For the text-containing cell, return its midpoint in [x, y] coordinate format. 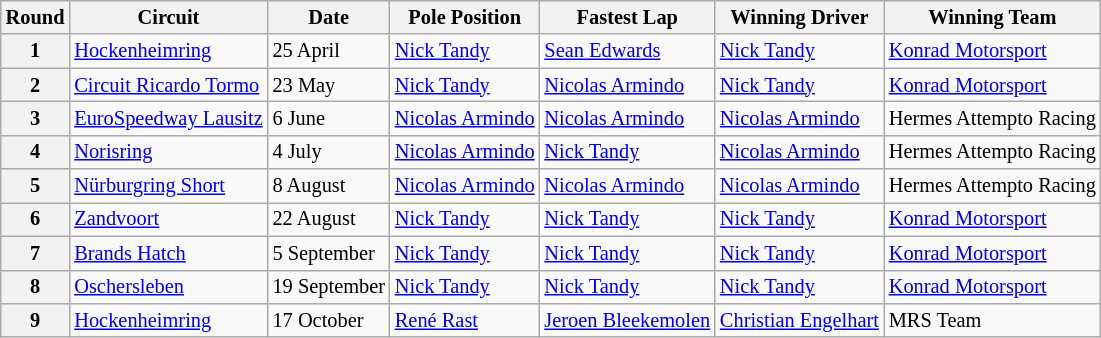
Zandvoort [168, 219]
Sean Edwards [627, 51]
25 April [329, 51]
Date [329, 17]
Pole Position [465, 17]
22 August [329, 219]
5 September [329, 253]
MRS Team [992, 320]
5 [36, 186]
Winning Team [992, 17]
6 June [329, 118]
Circuit Ricardo Tormo [168, 85]
Nürburgring Short [168, 186]
René Rast [465, 320]
9 [36, 320]
Christian Engelhart [800, 320]
Fastest Lap [627, 17]
Winning Driver [800, 17]
1 [36, 51]
Jeroen Bleekemolen [627, 320]
Oschersleben [168, 287]
4 [36, 152]
8 [36, 287]
Circuit [168, 17]
2 [36, 85]
8 August [329, 186]
3 [36, 118]
EuroSpeedway Lausitz [168, 118]
23 May [329, 85]
17 October [329, 320]
7 [36, 253]
19 September [329, 287]
4 July [329, 152]
6 [36, 219]
Norisring [168, 152]
Brands Hatch [168, 253]
Round [36, 17]
